Detect which cell encompasses the target text, then output its (X, Y) center coordinate. 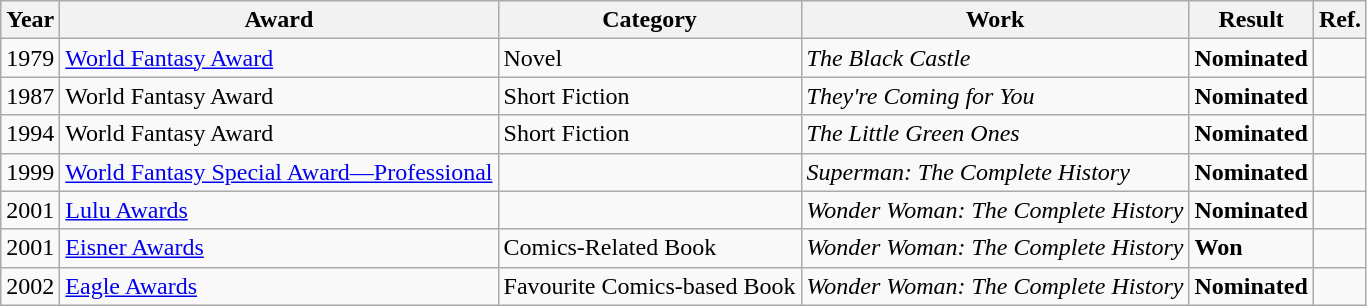
World Fantasy Special Award—Professional (279, 172)
The Little Green Ones (995, 134)
Favourite Comics-based Book (650, 286)
1999 (30, 172)
1979 (30, 58)
1987 (30, 96)
Eisner Awards (279, 248)
Eagle Awards (279, 286)
Result (1251, 20)
The Black Castle (995, 58)
Comics-Related Book (650, 248)
Ref. (1340, 20)
Year (30, 20)
Award (279, 20)
2002 (30, 286)
Work (995, 20)
1994 (30, 134)
Lulu Awards (279, 210)
They're Coming for You (995, 96)
Novel (650, 58)
Superman: The Complete History (995, 172)
Category (650, 20)
Won (1251, 248)
